Search for the cell housing the specified text and yield its [x, y] center coordinate. 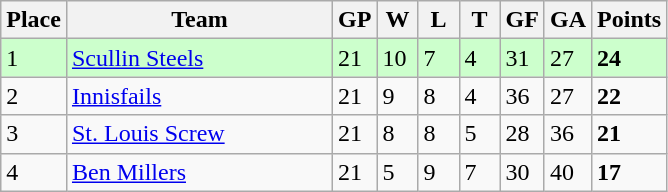
GP [355, 20]
28 [522, 134]
GA [568, 20]
W [398, 20]
Place [34, 20]
2 [34, 96]
Ben Millers [199, 172]
T [480, 20]
24 [630, 58]
GF [522, 20]
Scullin Steels [199, 58]
10 [398, 58]
22 [630, 96]
Innisfails [199, 96]
40 [568, 172]
31 [522, 58]
3 [34, 134]
Team [199, 20]
Points [630, 20]
L [438, 20]
1 [34, 58]
St. Louis Screw [199, 134]
17 [630, 172]
30 [522, 172]
